Identify which cell holds the provided text, then report its (x, y) central coordinate. 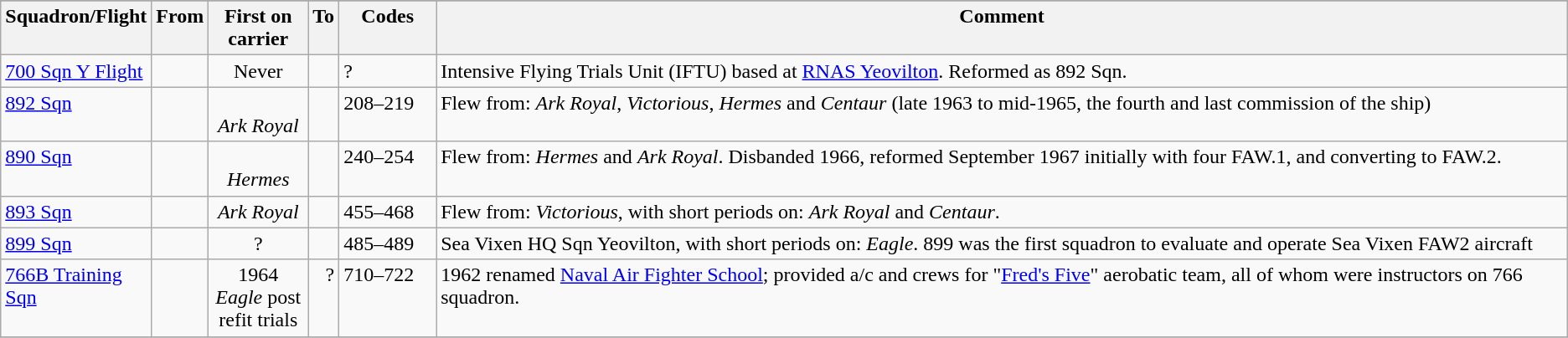
1964 Eagle post refit trials (258, 298)
Flew from: Victorious, with short periods on: Ark Royal and Centaur. (1002, 212)
Never (258, 71)
Comment (1002, 28)
To (323, 28)
Intensive Flying Trials Unit (IFTU) based at RNAS Yeovilton. Reformed as 892 Sqn. (1002, 71)
766B Training Sqn (76, 298)
Squadron/Flight (76, 28)
700 Sqn Y Flight (76, 71)
From (180, 28)
485–489 (388, 243)
Sea Vixen HQ Sqn Yeovilton, with short periods on: Eagle. 899 was the first squadron to evaluate and operate Sea Vixen FAW2 aircraft (1002, 243)
1962 renamed Naval Air Fighter School; provided a/c and crews for "Fred's Five" aerobatic team, all of whom were instructors on 766 squadron. (1002, 298)
892 Sqn (76, 114)
Hermes (258, 169)
240–254 (388, 169)
899 Sqn (76, 243)
710–722 (388, 298)
First on carrier (258, 28)
455–468 (388, 212)
Flew from: Ark Royal, Victorious, Hermes and Centaur (late 1963 to mid-1965, the fourth and last commission of the ship) (1002, 114)
890 Sqn (76, 169)
208–219 (388, 114)
Codes (388, 28)
Flew from: Hermes and Ark Royal. Disbanded 1966, reformed September 1967 initially with four FAW.1, and converting to FAW.2. (1002, 169)
893 Sqn (76, 212)
